Scan for the cell matching the given text and deliver its (x, y) coordinate at center. 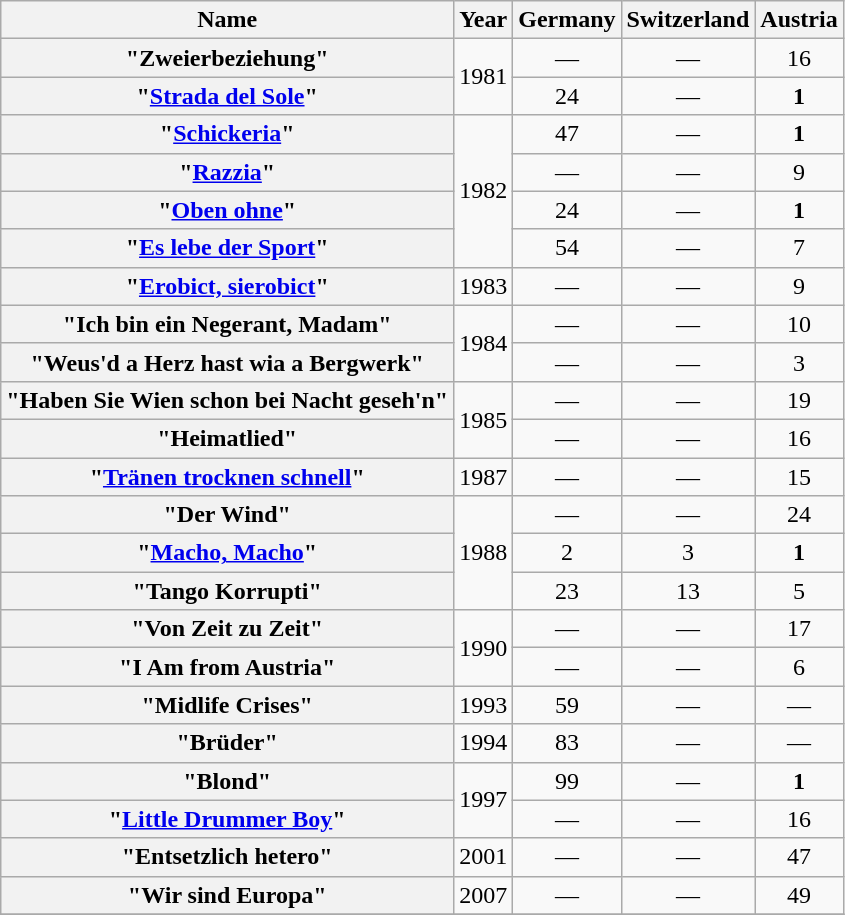
Switzerland (688, 20)
2 (567, 553)
"Haben Sie Wien schon bei Nacht geseh'n" (228, 400)
23 (567, 591)
1994 (484, 743)
19 (799, 400)
1984 (484, 343)
"Ich bin ein Negerant, Madam" (228, 324)
1997 (484, 800)
1983 (484, 286)
"Razzia" (228, 172)
1987 (484, 477)
99 (567, 781)
"Erobict, sierobict" (228, 286)
13 (688, 591)
"Little Drummer Boy" (228, 819)
Germany (567, 20)
"Es lebe der Sport" (228, 248)
"Heimatlied" (228, 438)
"Von Zeit zu Zeit" (228, 629)
"Tränen trocknen schnell" (228, 477)
1982 (484, 191)
54 (567, 248)
"Der Wind" (228, 515)
"Wir sind Europa" (228, 895)
59 (567, 705)
5 (799, 591)
Name (228, 20)
Year (484, 20)
Austria (799, 20)
15 (799, 477)
1993 (484, 705)
1985 (484, 419)
2007 (484, 895)
"Zweierbeziehung" (228, 58)
83 (567, 743)
"Schickeria" (228, 134)
17 (799, 629)
2001 (484, 857)
7 (799, 248)
"Strada del Sole" (228, 96)
"Tango Korrupti" (228, 591)
1988 (484, 553)
"Macho, Macho" (228, 553)
"I Am from Austria" (228, 667)
1990 (484, 648)
49 (799, 895)
6 (799, 667)
10 (799, 324)
"Brüder" (228, 743)
"Entsetzlich hetero" (228, 857)
"Oben ohne" (228, 210)
"Midlife Crises" (228, 705)
"Blond" (228, 781)
1981 (484, 77)
"Weus'd a Herz hast wia a Bergwerk" (228, 362)
